Scan for the cell matching the given text and deliver its (x, y) coordinate at center. 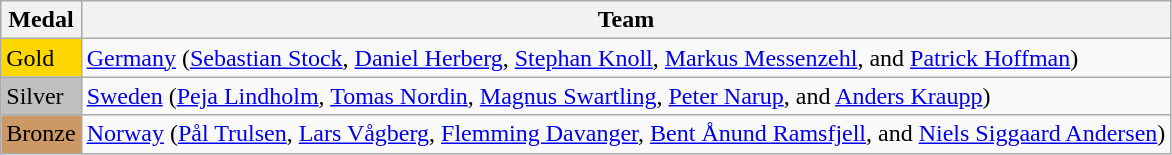
Gold (41, 58)
Bronze (41, 134)
Silver (41, 96)
Norway (Pål Trulsen, Lars Vågberg, Flemming Davanger, Bent Ånund Ramsfjell, and Niels Siggaard Andersen) (626, 134)
Team (626, 20)
Sweden (Peja Lindholm, Tomas Nordin, Magnus Swartling, Peter Narup, and Anders Kraupp) (626, 96)
Medal (41, 20)
Germany (Sebastian Stock, Daniel Herberg, Stephan Knoll, Markus Messenzehl, and Patrick Hoffman) (626, 58)
